Locate the cell with the specified text and output its (X, Y) center coordinate. 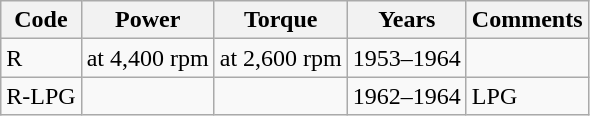
1962–1964 (406, 96)
R-LPG (41, 96)
Code (41, 20)
1953–1964 (406, 58)
Years (406, 20)
at 2,600 rpm (280, 58)
Torque (280, 20)
R (41, 58)
LPG (527, 96)
Comments (527, 20)
Power (148, 20)
at 4,400 rpm (148, 58)
